Return [X, Y] of the center of cell containing provided text 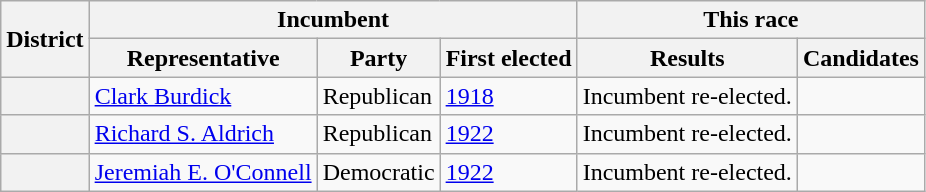
District [45, 39]
1918 [508, 96]
Party [378, 58]
Results [687, 58]
Richard S. Aldrich [203, 134]
Candidates [860, 58]
First elected [508, 58]
This race [750, 20]
Democratic [378, 172]
Clark Burdick [203, 96]
Incumbent [333, 20]
Jeremiah E. O'Connell [203, 172]
Representative [203, 58]
